Scan for the cell matching the given text and deliver its [x, y] coordinate at center. 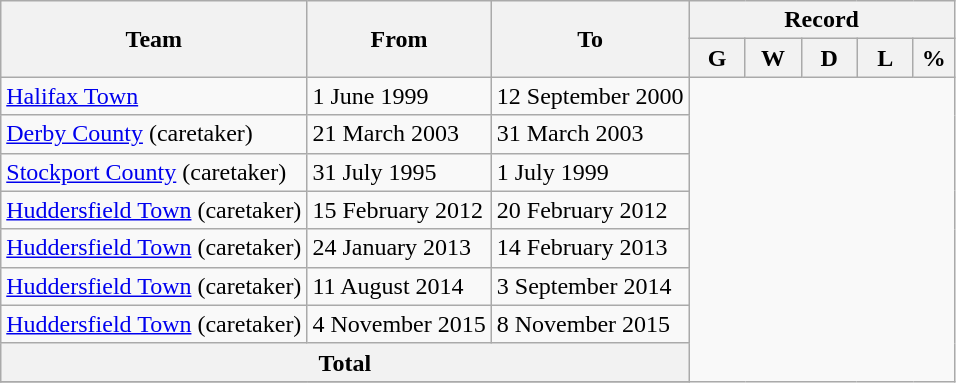
Stockport County (caretaker) [154, 172]
W [773, 58]
From [399, 39]
Total [345, 362]
Team [154, 39]
1 June 1999 [399, 96]
11 August 2014 [399, 286]
3 September 2014 [590, 286]
24 January 2013 [399, 248]
Record [822, 20]
31 July 1995 [399, 172]
Halifax Town [154, 96]
21 March 2003 [399, 134]
L [885, 58]
15 February 2012 [399, 210]
14 February 2013 [590, 248]
1 July 1999 [590, 172]
31 March 2003 [590, 134]
4 November 2015 [399, 324]
% [934, 58]
20 February 2012 [590, 210]
G [717, 58]
12 September 2000 [590, 96]
8 November 2015 [590, 324]
Derby County (caretaker) [154, 134]
To [590, 39]
D [829, 58]
